Search for the cell housing the specified text and yield its (X, Y) center coordinate. 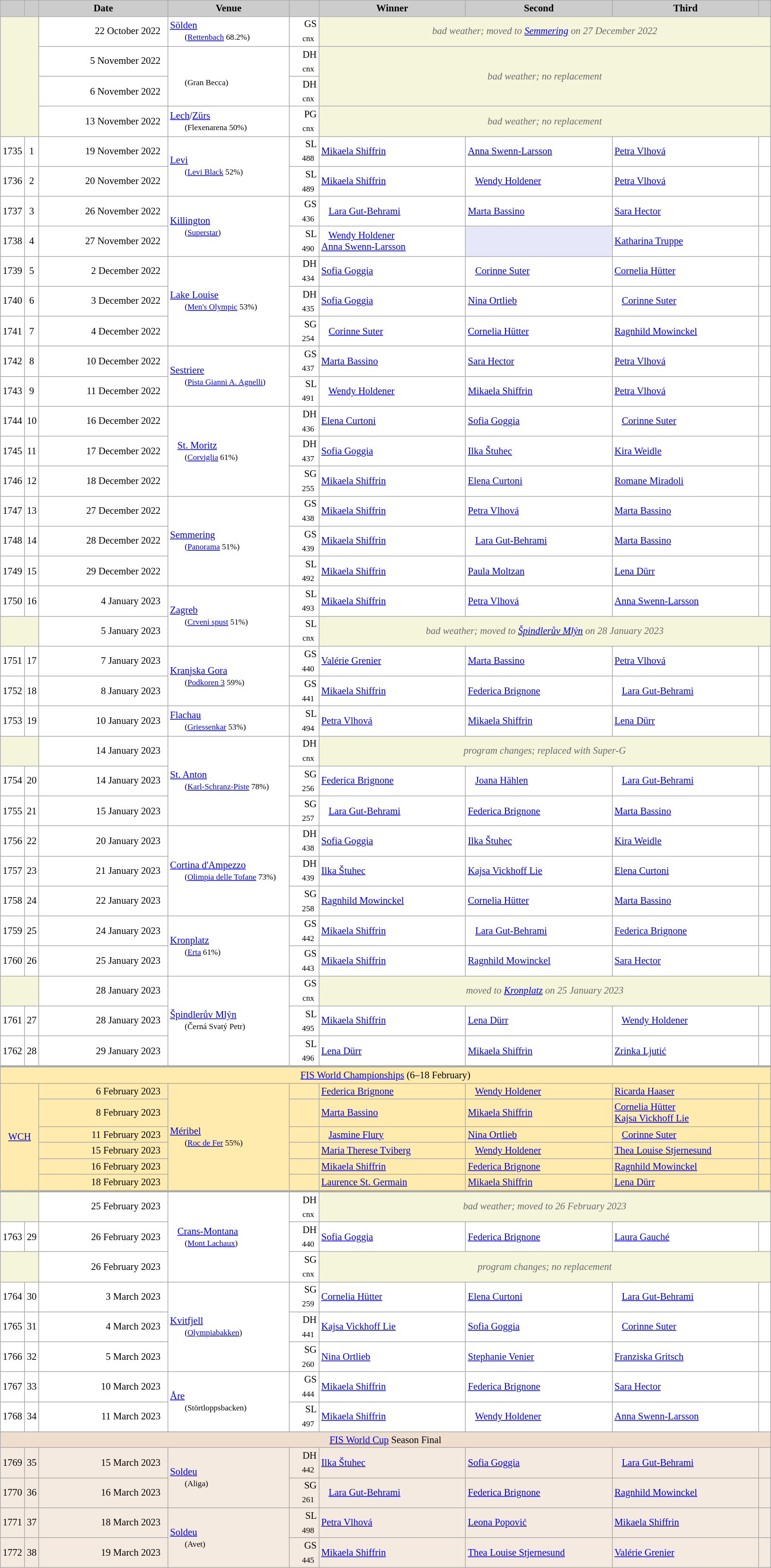
15 March 2023 (103, 1462)
St. Moritz (Corviglia 61%) (228, 451)
1761 (12, 1021)
SL 496 (304, 1051)
Zagreb (Crveni spust 51%) (228, 616)
Lech/Zürs (Flexenarena 50%) (228, 121)
15 February 2023 (103, 1150)
1747 (12, 511)
program changes; replaced with Super-G (545, 750)
5 March 2023 (103, 1357)
5 January 2023 (103, 631)
1766 (12, 1357)
GS 445 (304, 1553)
Méribel (Roc de Fer 55%) (228, 1137)
1770 (12, 1492)
1752 (12, 691)
1737 (12, 211)
8 (32, 361)
(Gran Becca) (228, 77)
SL 490 (304, 241)
DH 441 (304, 1327)
1741 (12, 331)
28 December 2022 (103, 541)
4 January 2023 (103, 601)
1745 (12, 451)
1735 (12, 151)
13 November 2022 (103, 121)
SL 493 (304, 601)
GS 441 (304, 691)
SG cnx (304, 1266)
SG 256 (304, 781)
1754 (12, 781)
24 (32, 901)
DH 440 (304, 1237)
23 (32, 871)
10 January 2023 (103, 721)
SL 488 (304, 151)
Romane Miradoli (685, 481)
8 January 2023 (103, 691)
19 March 2023 (103, 1553)
Joana Hählen (539, 781)
3 March 2023 (103, 1296)
4 March 2023 (103, 1327)
Paula Moltzan (539, 571)
Venue (228, 8)
1767 (12, 1386)
1739 (12, 271)
1742 (12, 361)
SL 494 (304, 721)
Killington (Superstar) (228, 226)
22 (32, 840)
10 December 2022 (103, 361)
Laurence St. Germain (392, 1183)
29 December 2022 (103, 571)
GS 442 (304, 931)
2 (32, 181)
SL 498 (304, 1523)
21 (32, 811)
5 November 2022 (103, 62)
Sestriere (Pista Gianni A. Agnelli) (228, 376)
4 December 2022 (103, 331)
25 February 2023 (103, 1207)
SG 260 (304, 1357)
Soldeu (Avet) (228, 1538)
2 December 2022 (103, 271)
1759 (12, 931)
17 December 2022 (103, 451)
SL 489 (304, 181)
27 December 2022 (103, 511)
DH 442 (304, 1462)
1740 (12, 301)
1763 (12, 1237)
SG 261 (304, 1492)
31 (32, 1327)
22 October 2022 (103, 31)
Laura Gauché (685, 1237)
1744 (12, 421)
36 (32, 1492)
Ricarda Haaser (685, 1091)
SG 257 (304, 811)
24 January 2023 (103, 931)
DH 434 (304, 271)
1736 (12, 181)
1771 (12, 1523)
1750 (12, 601)
GS 436 (304, 211)
Semmering (Panorama 51%) (228, 541)
1758 (12, 901)
1746 (12, 481)
1757 (12, 871)
SL 495 (304, 1021)
12 (32, 481)
SG 258 (304, 901)
3 December 2022 (103, 301)
18 February 2023 (103, 1183)
1 (32, 151)
Maria Therese Tviberg (392, 1150)
1760 (12, 960)
1765 (12, 1327)
1764 (12, 1296)
19 (32, 721)
GS 439 (304, 541)
Flachau (Griessenkar 53%) (228, 721)
GS 440 (304, 661)
16 March 2023 (103, 1492)
Kronplatz (Erta 61%) (228, 946)
Leona Popović (539, 1523)
11 March 2023 (103, 1417)
FIS World Cup Season Final (385, 1440)
Soldeu (Aliga) (228, 1477)
35 (32, 1462)
27 (32, 1021)
DH 438 (304, 840)
SL cnx (304, 631)
11 December 2022 (103, 391)
WCH (20, 1137)
GS 438 (304, 511)
10 March 2023 (103, 1386)
27 November 2022 (103, 241)
GS 444 (304, 1386)
DH 439 (304, 871)
Kvitfjell (Olympiabakken) (228, 1327)
DH 435 (304, 301)
SG 255 (304, 481)
SL 497 (304, 1417)
22 January 2023 (103, 901)
St. Anton (Karl-Schranz-Piste 78%) (228, 781)
FIS World Championships (6–18 February) (385, 1075)
25 January 2023 (103, 960)
16 (32, 601)
Crans-Montana (Mont Lachaux) (228, 1236)
DH 437 (304, 451)
DH 436 (304, 421)
1772 (12, 1553)
15 January 2023 (103, 811)
18 December 2022 (103, 481)
1762 (12, 1051)
34 (32, 1417)
29 January 2023 (103, 1051)
Stephanie Venier (539, 1357)
1756 (12, 840)
7 January 2023 (103, 661)
SL 492 (304, 571)
4 (32, 241)
Katharina Truppe (685, 241)
Zrinka Ljutić (685, 1051)
32 (32, 1357)
37 (32, 1523)
bad weather; moved to 26 February 2023 (545, 1207)
Åre (Störtloppsbacken) (228, 1401)
38 (32, 1553)
11 (32, 451)
Jasmine Flury (392, 1135)
GS 437 (304, 361)
11 February 2023 (103, 1135)
Kranjska Gora (Podkoren 3 59%) (228, 676)
bad weather; moved to Semmering on 27 December 2022 (545, 31)
26 November 2022 (103, 211)
Third (685, 8)
15 (32, 571)
Cornelia Hütter Kajsa Vickhoff Lie (685, 1113)
GS 443 (304, 960)
Cortina d'Ampezzo (Olimpia delle Tofane 73%) (228, 871)
14 (32, 541)
6 February 2023 (103, 1091)
25 (32, 931)
5 (32, 271)
19 November 2022 (103, 151)
18 March 2023 (103, 1523)
33 (32, 1386)
18 (32, 691)
Levi (Levi Black 52%) (228, 167)
8 February 2023 (103, 1113)
Franziska Gritsch (685, 1357)
30 (32, 1296)
1738 (12, 241)
9 (32, 391)
3 (32, 211)
28 (32, 1051)
16 December 2022 (103, 421)
13 (32, 511)
SG 259 (304, 1296)
1743 (12, 391)
17 (32, 661)
Sölden (Rettenbach 68.2%) (228, 31)
SL 491 (304, 391)
20 January 2023 (103, 840)
1749 (12, 571)
26 (32, 960)
20 November 2022 (103, 181)
21 January 2023 (103, 871)
29 (32, 1237)
6 November 2022 (103, 91)
Date (103, 8)
1769 (12, 1462)
Wendy Holdener Anna Swenn-Larsson (392, 241)
Lake Louise (Men's Olympic 53%) (228, 301)
Second (539, 8)
moved to Kronplatz on 25 January 2023 (545, 991)
7 (32, 331)
PG cnx (304, 121)
bad weather; moved to Špindlerův Mlýn on 28 January 2023 (545, 631)
Špindlerův Mlýn (Černá Svatý Petr) (228, 1021)
1748 (12, 541)
20 (32, 781)
16 February 2023 (103, 1166)
1751 (12, 661)
program changes; no replacement (545, 1266)
1753 (12, 721)
1755 (12, 811)
SG 254 (304, 331)
6 (32, 301)
Winner (392, 8)
10 (32, 421)
1768 (12, 1417)
